Pinpoint the cell where the given text exists, returning its (x, y) midpoint coordinate. 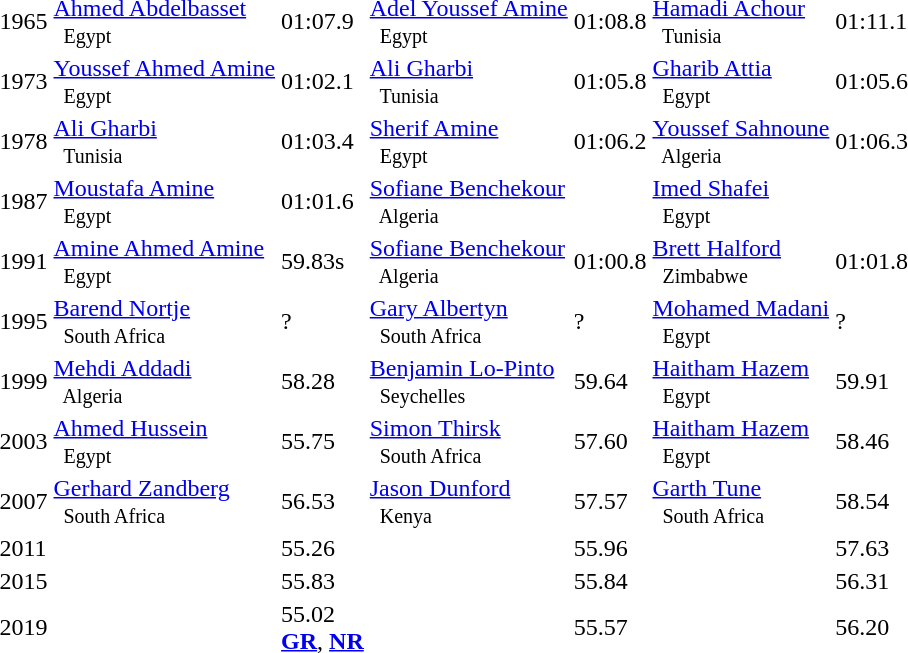
Amine Ahmed Amine Egypt (164, 262)
58.28 (323, 382)
Brett Halford Zimbabwe (741, 262)
Mohamed Madani Egypt (741, 322)
Gary Albertyn South Africa (468, 322)
Imed Shafei Egypt (741, 202)
Benjamin Lo-Pinto Seychelles (468, 382)
Sherif Amine Egypt (468, 142)
57.60 (610, 442)
Barend Nortje South Africa (164, 322)
Simon Thirsk South Africa (468, 442)
01:05.8 (610, 82)
59.83s (323, 262)
Youssef Ahmed Amine Egypt (164, 82)
55.75 (323, 442)
55.84 (610, 581)
55.83 (323, 581)
56.53 (323, 502)
01:01.6 (323, 202)
Gharib Attia Egypt (741, 82)
59.64 (610, 382)
01:06.2 (610, 142)
Ahmed Hussein Egypt (164, 442)
Jason Dunford Kenya (468, 502)
Youssef Sahnoune Algeria (741, 142)
Moustafa Amine Egypt (164, 202)
Garth Tune South Africa (741, 502)
01:00.8 (610, 262)
55.26 (323, 548)
Gerhard Zandberg South Africa (164, 502)
57.57 (610, 502)
Mehdi Addadi Algeria (164, 382)
01:03.4 (323, 142)
01:02.1 (323, 82)
55.96 (610, 548)
